For the text-containing cell, return its midpoint in (X, Y) coordinate format. 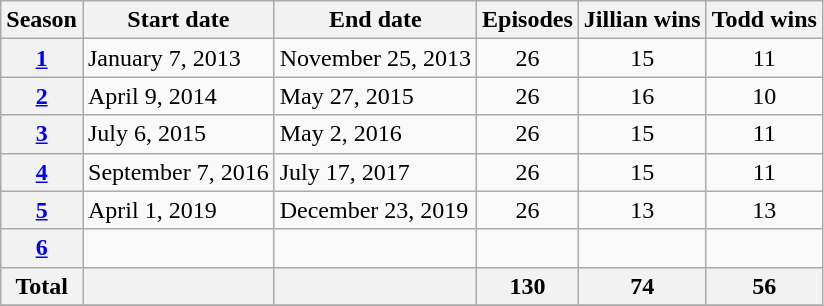
74 (642, 286)
2 (42, 96)
May 27, 2015 (375, 96)
Todd wins (764, 20)
November 25, 2013 (375, 58)
April 9, 2014 (178, 96)
September 7, 2016 (178, 172)
Start date (178, 20)
April 1, 2019 (178, 210)
May 2, 2016 (375, 134)
16 (642, 96)
Total (42, 286)
1 (42, 58)
July 6, 2015 (178, 134)
5 (42, 210)
10 (764, 96)
130 (528, 286)
56 (764, 286)
Season (42, 20)
4 (42, 172)
6 (42, 248)
July 17, 2017 (375, 172)
3 (42, 134)
Jillian wins (642, 20)
Episodes (528, 20)
End date (375, 20)
January 7, 2013 (178, 58)
December 23, 2019 (375, 210)
